From the cell containing the given text, extract its center point as (X, Y) coordinate. 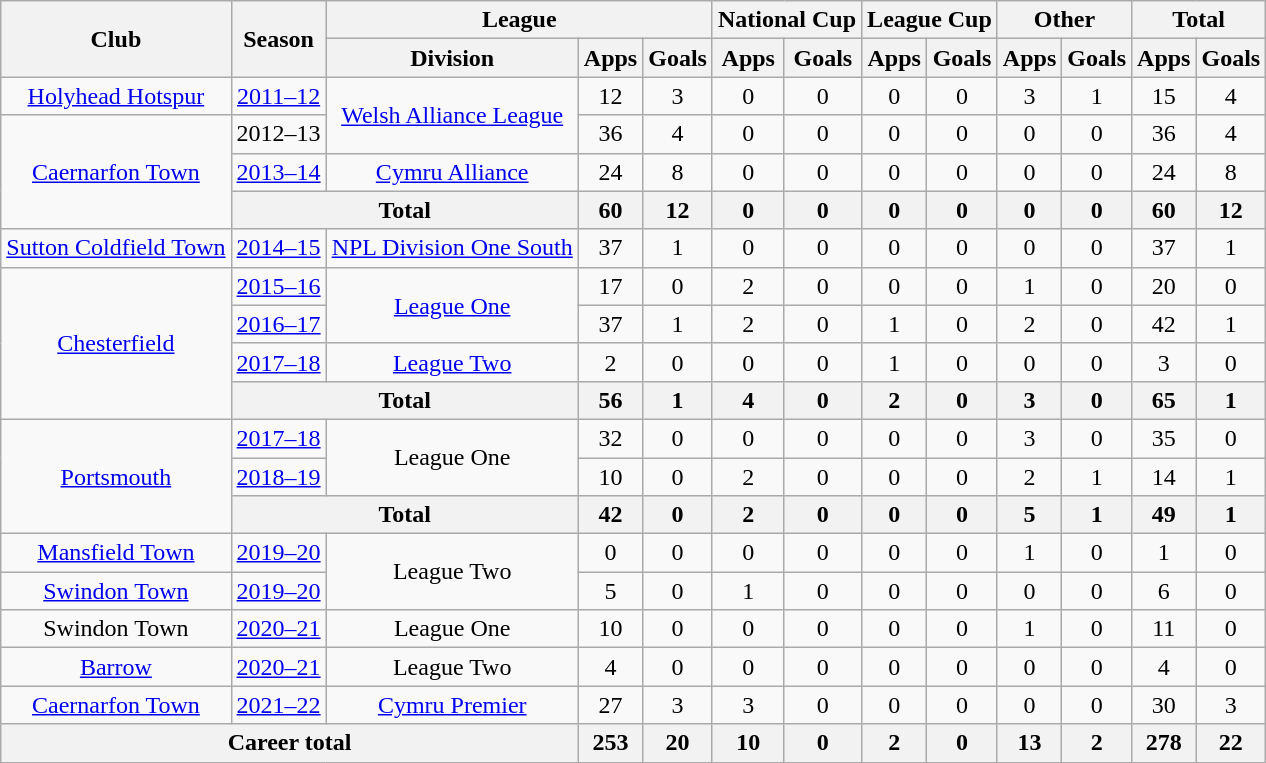
Cymru Alliance (452, 172)
13 (1029, 743)
League Cup (930, 20)
2014–15 (278, 248)
278 (1164, 743)
27 (610, 705)
National Cup (786, 20)
6 (1164, 591)
14 (1164, 477)
Other (1064, 20)
Sutton Coldfield Town (116, 248)
49 (1164, 515)
League (519, 20)
Division (452, 58)
2021–22 (278, 705)
Portsmouth (116, 476)
2015–16 (278, 286)
32 (610, 438)
Season (278, 39)
2018–19 (278, 477)
Mansfield Town (116, 553)
2012–13 (278, 134)
22 (1231, 743)
2016–17 (278, 324)
Welsh Alliance League (452, 115)
35 (1164, 438)
Chesterfield (116, 343)
Barrow (116, 667)
Career total (290, 743)
30 (1164, 705)
2013–14 (278, 172)
65 (1164, 400)
2011–12 (278, 96)
Cymru Premier (452, 705)
253 (610, 743)
11 (1164, 629)
Club (116, 39)
NPL Division One South (452, 248)
56 (610, 400)
15 (1164, 96)
Holyhead Hotspur (116, 96)
17 (610, 286)
